Identify which cell holds the provided text, then report its (X, Y) central coordinate. 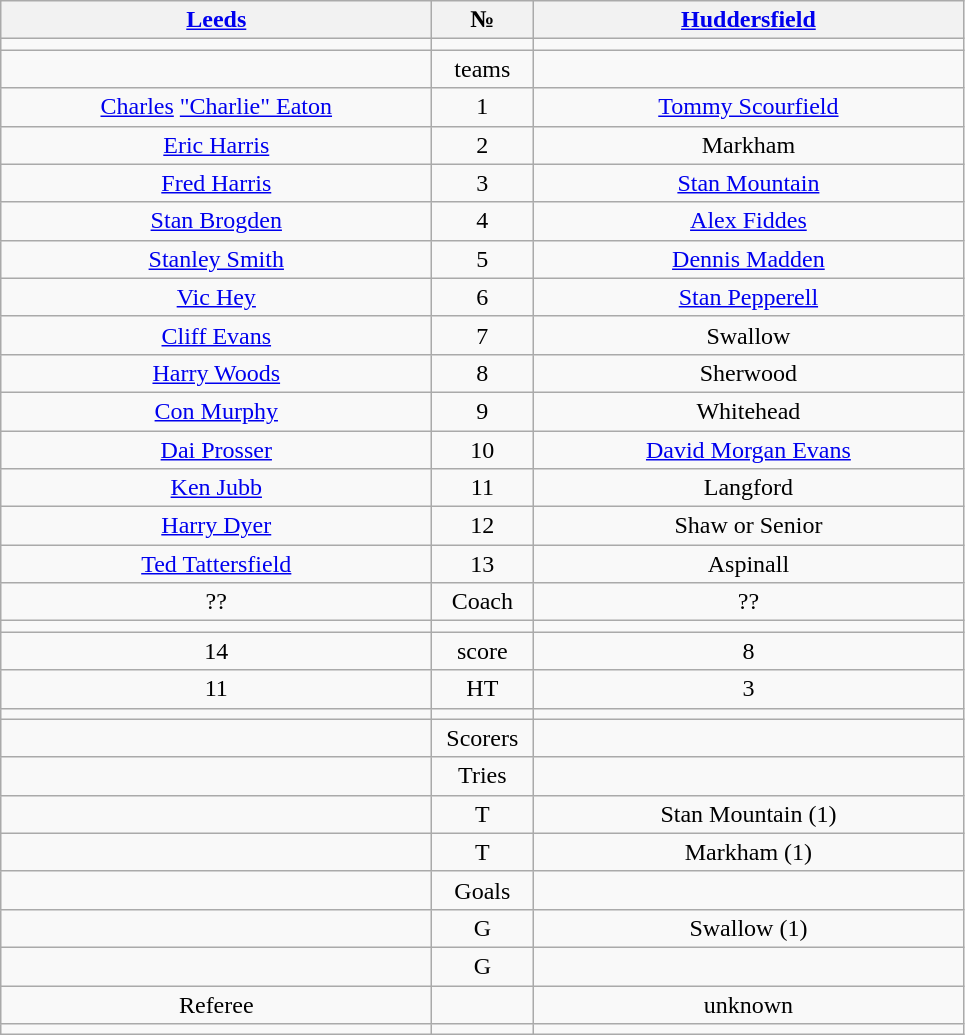
Ken Jubb (216, 488)
12 (482, 526)
Tommy Scourfield (748, 107)
Sherwood (748, 373)
Alex Fiddes (748, 221)
Huddersfield (748, 20)
Langford (748, 488)
13 (482, 564)
Fred Harris (216, 183)
Vic Hey (216, 297)
Goals (482, 890)
1 (482, 107)
teams (482, 69)
Shaw or Senior (748, 526)
2 (482, 145)
HT (482, 689)
Markham (1) (748, 852)
Referee (216, 1005)
Dai Prosser (216, 449)
Markham (748, 145)
№ (482, 20)
Dennis Madden (748, 259)
Whitehead (748, 411)
Stan Brogden (216, 221)
Harry Dyer (216, 526)
Tries (482, 776)
Con Murphy (216, 411)
Eric Harris (216, 145)
score (482, 651)
Scorers (482, 738)
Ted Tattersfield (216, 564)
Coach (482, 602)
Stan Pepperell (748, 297)
Charles "Charlie" Eaton (216, 107)
Stanley Smith (216, 259)
5 (482, 259)
14 (216, 651)
Cliff Evans (216, 335)
Leeds (216, 20)
Harry Woods (216, 373)
Swallow (1) (748, 928)
Swallow (748, 335)
7 (482, 335)
Aspinall (748, 564)
David Morgan Evans (748, 449)
6 (482, 297)
Stan Mountain (748, 183)
unknown (748, 1005)
9 (482, 411)
10 (482, 449)
Stan Mountain (1) (748, 814)
4 (482, 221)
